Extract the [x, y] coordinate from the center of the cell holding the provided text.  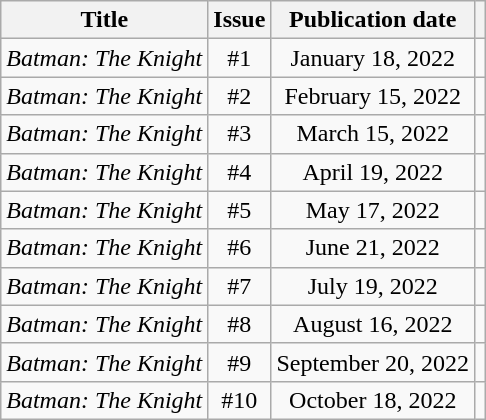
Issue [240, 20]
June 21, 2022 [373, 248]
October 18, 2022 [373, 400]
September 20, 2022 [373, 362]
#7 [240, 286]
April 19, 2022 [373, 172]
February 15, 2022 [373, 96]
#1 [240, 58]
#6 [240, 248]
January 18, 2022 [373, 58]
July 19, 2022 [373, 286]
#5 [240, 210]
May 17, 2022 [373, 210]
#8 [240, 324]
Publication date [373, 20]
#2 [240, 96]
#10 [240, 400]
#9 [240, 362]
August 16, 2022 [373, 324]
March 15, 2022 [373, 134]
#3 [240, 134]
#4 [240, 172]
Title [104, 20]
